Search for the cell housing the specified text and yield its [X, Y] center coordinate. 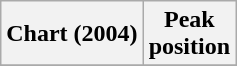
Chart (2004) [72, 34]
Peakposition [189, 34]
